Scan for the cell matching the given text and deliver its [x, y] coordinate at center. 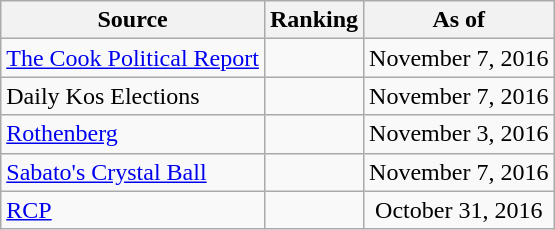
Daily Kos Elections [133, 96]
Source [133, 20]
Rothenberg [133, 134]
RCP [133, 210]
As of [459, 20]
Ranking [314, 20]
Sabato's Crystal Ball [133, 172]
October 31, 2016 [459, 210]
The Cook Political Report [133, 58]
November 3, 2016 [459, 134]
